For the text-containing cell, return its midpoint in [X, Y] coordinate format. 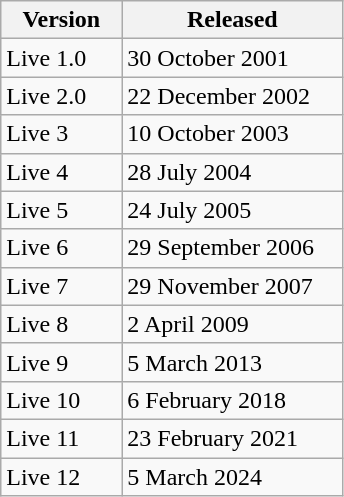
Released [232, 20]
5 March 2013 [232, 362]
2 April 2009 [232, 324]
Live 11 [62, 438]
Live 9 [62, 362]
10 October 2003 [232, 134]
Live 12 [62, 477]
Live 8 [62, 324]
23 February 2021 [232, 438]
24 July 2005 [232, 210]
29 November 2007 [232, 286]
22 December 2002 [232, 96]
28 July 2004 [232, 172]
Live 2.0 [62, 96]
Live 3 [62, 134]
6 February 2018 [232, 400]
Live 1.0 [62, 58]
Version [62, 20]
Live 10 [62, 400]
30 October 2001 [232, 58]
29 September 2006 [232, 248]
Live 4 [62, 172]
5 March 2024 [232, 477]
Live 6 [62, 248]
Live 5 [62, 210]
Live 7 [62, 286]
